Provide the (x, y) coordinate of the cell's center where the given text is located.  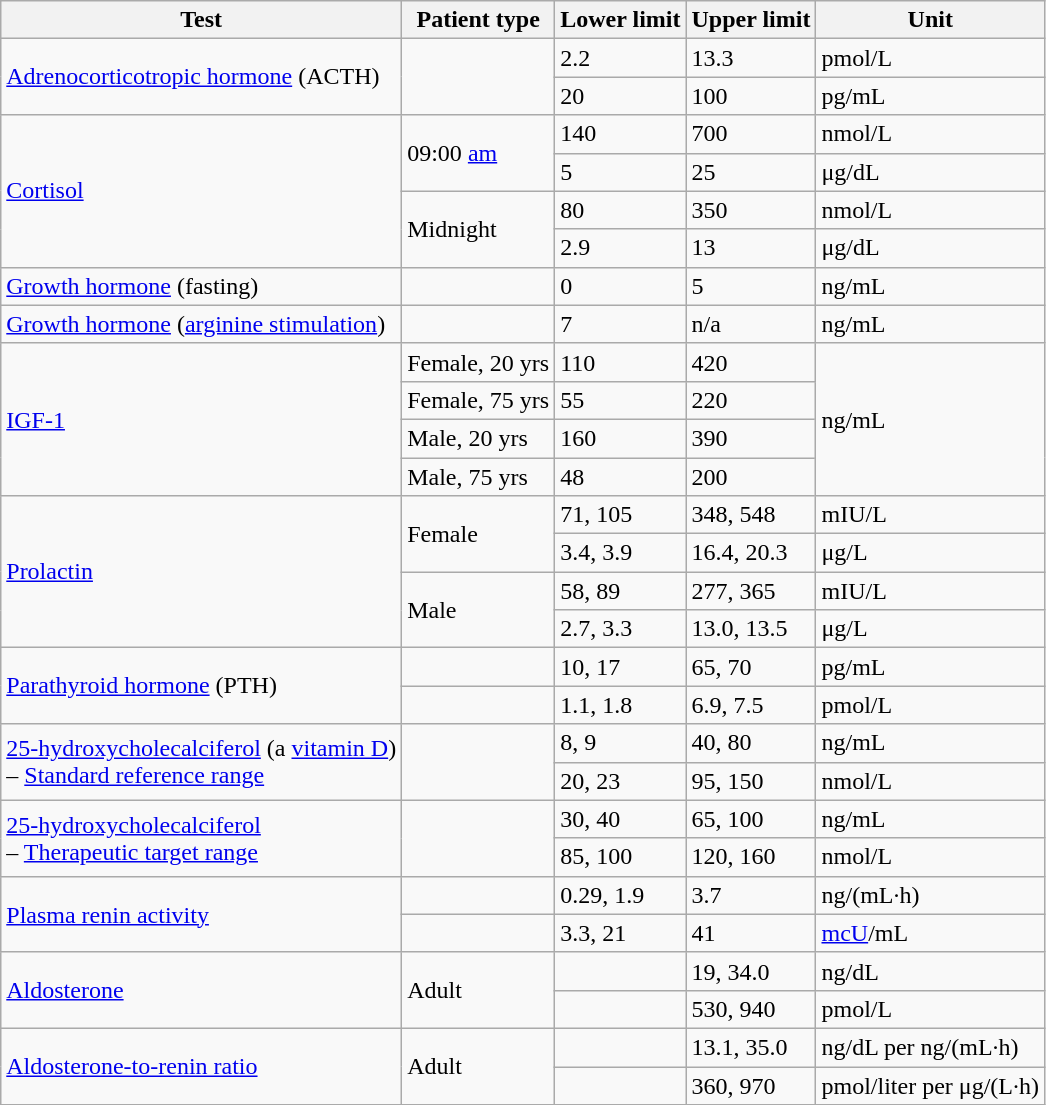
2.9 (620, 248)
200 (751, 477)
65, 100 (751, 819)
mcU/mL (930, 933)
58, 89 (620, 591)
420 (751, 362)
55 (620, 400)
120, 160 (751, 857)
Aldosterone (202, 990)
ng/(mL·h) (930, 895)
Test (202, 20)
41 (751, 933)
n/a (751, 324)
0 (620, 286)
160 (620, 438)
ng/dL per ng/(mL·h) (930, 1047)
80 (620, 210)
Prolactin (202, 572)
0.29, 1.9 (620, 895)
Female, 75 yrs (478, 400)
8, 9 (620, 743)
65, 70 (751, 667)
09:00 am (478, 153)
48 (620, 477)
IGF-1 (202, 419)
3.4, 3.9 (620, 553)
10, 17 (620, 667)
13.3 (751, 58)
20, 23 (620, 781)
Unit (930, 20)
40, 80 (751, 743)
110 (620, 362)
Plasma renin activity (202, 914)
25-hydroxycholecalciferol – Therapeutic target range (202, 838)
100 (751, 96)
3.7 (751, 895)
3.3, 21 (620, 933)
Aldosterone-to-renin ratio (202, 1066)
530, 940 (751, 1009)
Female (478, 534)
Male, 75 yrs (478, 477)
277, 365 (751, 591)
2.2 (620, 58)
Midnight (478, 229)
Lower limit (620, 20)
1.1, 1.8 (620, 705)
25 (751, 172)
Cortisol (202, 191)
30, 40 (620, 819)
360, 970 (751, 1085)
Adrenocorticotropic hormone (ACTH) (202, 77)
Upper limit (751, 20)
Parathyroid hormone (PTH) (202, 686)
Male, 20 yrs (478, 438)
348, 548 (751, 515)
pmol/liter per μg/(L·h) (930, 1085)
390 (751, 438)
350 (751, 210)
Growth hormone (arginine stimulation) (202, 324)
2.7, 3.3 (620, 629)
220 (751, 400)
Patient type (478, 20)
20 (620, 96)
95, 150 (751, 781)
140 (620, 134)
Female, 20 yrs (478, 362)
700 (751, 134)
16.4, 20.3 (751, 553)
13.0, 13.5 (751, 629)
7 (620, 324)
19, 34.0 (751, 971)
6.9, 7.5 (751, 705)
25-hydroxycholecalciferol (a vitamin D) – Standard reference range (202, 762)
13.1, 35.0 (751, 1047)
13 (751, 248)
Male (478, 610)
Growth hormone (fasting) (202, 286)
71, 105 (620, 515)
85, 100 (620, 857)
ng/dL (930, 971)
